Find where the given text appears and provide that cell's center as (X, Y) coordinate. 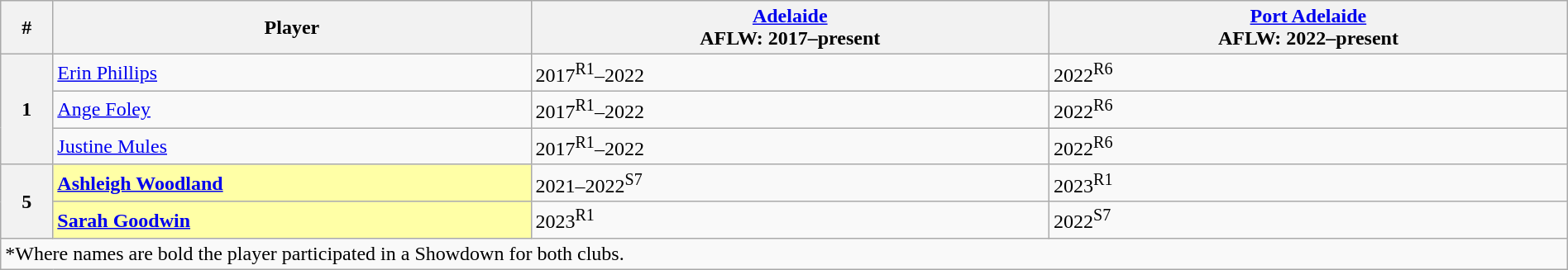
2021–2022S7 (791, 183)
Port AdelaideAFLW: 2022–present (1308, 28)
2022S7 (1308, 220)
1 (26, 110)
5 (26, 201)
Sarah Goodwin (292, 220)
Erin Phillips (292, 73)
# (26, 28)
Justine Mules (292, 147)
Ange Foley (292, 109)
AdelaideAFLW: 2017–present (791, 28)
Ashleigh Woodland (292, 183)
*Where names are bold the player participated in a Showdown for both clubs. (784, 254)
Player (292, 28)
